Identify which cell holds the provided text, then report its [x, y] central coordinate. 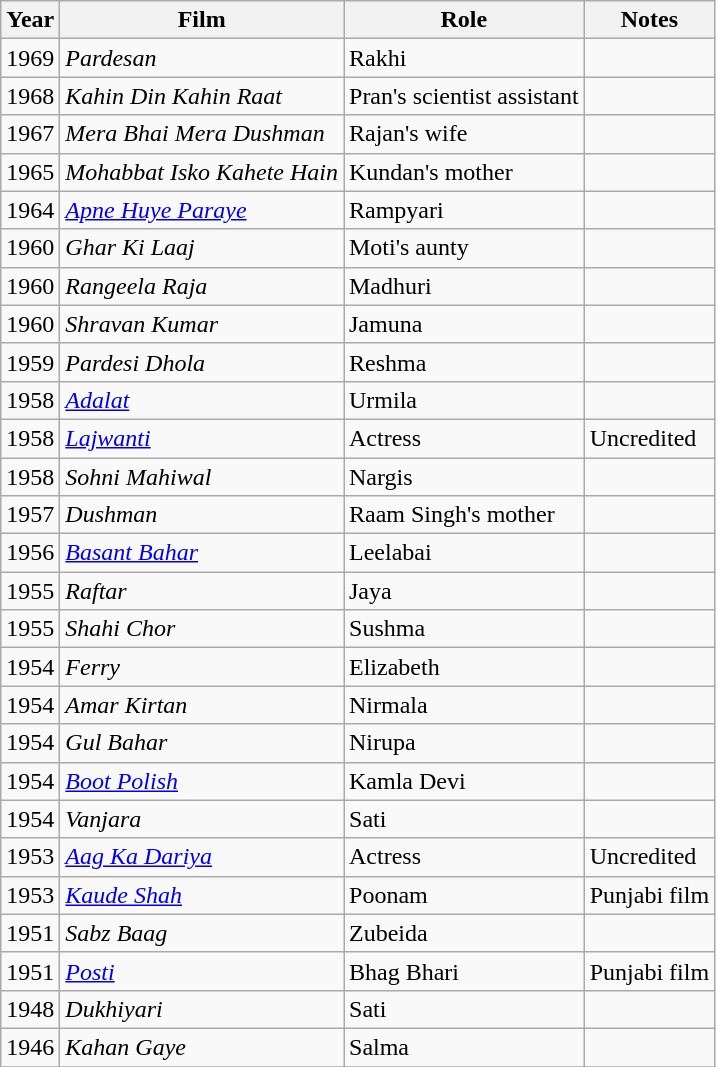
Role [464, 20]
Zubeida [464, 933]
1956 [30, 553]
1959 [30, 362]
Adalat [202, 400]
Sabz Baag [202, 933]
Jaya [464, 591]
1946 [30, 1047]
Rajan's wife [464, 134]
Dushman [202, 515]
Kamla Devi [464, 781]
Rangeela Raja [202, 286]
Pran's scientist assistant [464, 96]
Poonam [464, 895]
Shravan Kumar [202, 324]
Film [202, 20]
Nirmala [464, 705]
Kundan's mother [464, 172]
Kahan Gaye [202, 1047]
Basant Bahar [202, 553]
Leelabai [464, 553]
Raam Singh's mother [464, 515]
Madhuri [464, 286]
Vanjara [202, 819]
Year [30, 20]
Mera Bhai Mera Dushman [202, 134]
Kahin Din Kahin Raat [202, 96]
Kaude Shah [202, 895]
Pardesi Dhola [202, 362]
Nirupa [464, 743]
Nargis [464, 477]
Jamuna [464, 324]
Raftar [202, 591]
Ghar Ki Laaj [202, 248]
Urmila [464, 400]
Rampyari [464, 210]
1957 [30, 515]
1969 [30, 58]
Mohabbat Isko Kahete Hain [202, 172]
Rakhi [464, 58]
1948 [30, 1009]
Boot Polish [202, 781]
Ferry [202, 667]
Bhag Bhari [464, 971]
Moti's aunty [464, 248]
Aag Ka Dariya [202, 857]
1965 [30, 172]
Shahi Chor [202, 629]
Reshma [464, 362]
1964 [30, 210]
Apne Huye Paraye [202, 210]
1968 [30, 96]
Notes [649, 20]
Amar Kirtan [202, 705]
Sushma [464, 629]
Lajwanti [202, 438]
Elizabeth [464, 667]
Salma [464, 1047]
Posti [202, 971]
Sohni Mahiwal [202, 477]
1967 [30, 134]
Dukhiyari [202, 1009]
Pardesan [202, 58]
Gul Bahar [202, 743]
